Extract the (x, y) coordinate from the center of the cell holding the provided text.  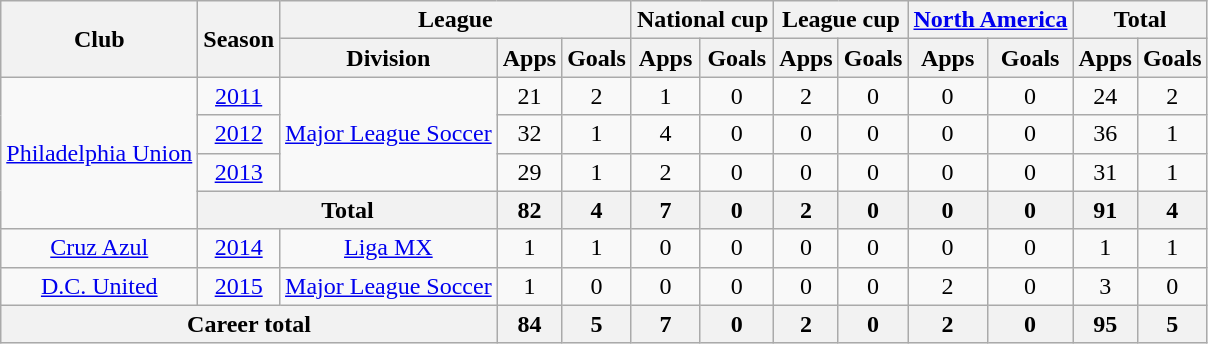
Division (389, 58)
84 (529, 324)
2014 (239, 248)
36 (1105, 134)
Philadelphia Union (100, 153)
North America (990, 20)
Season (239, 39)
2011 (239, 96)
3 (1105, 286)
League (456, 20)
Career total (249, 324)
91 (1105, 210)
21 (529, 96)
National cup (702, 20)
95 (1105, 324)
League cup (841, 20)
D.C. United (100, 286)
29 (529, 172)
Club (100, 39)
24 (1105, 96)
82 (529, 210)
2015 (239, 286)
2013 (239, 172)
31 (1105, 172)
Cruz Azul (100, 248)
Liga MX (389, 248)
2012 (239, 134)
32 (529, 134)
